Determine the [X, Y] coordinate at the center of the cell enclosing the given text.  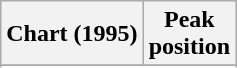
Peakposition [189, 34]
Chart (1995) [72, 34]
